Detect which cell encompasses the target text, then output its [x, y] center coordinate. 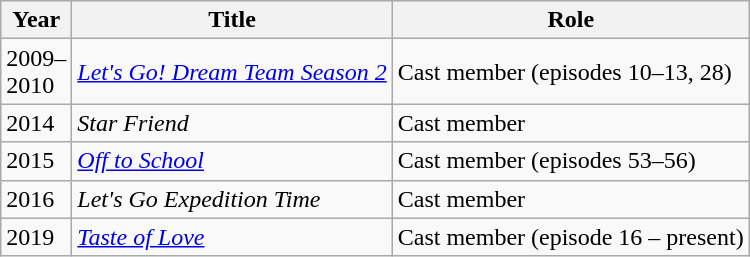
2015 [36, 161]
Cast member (episodes 53–56) [570, 161]
Taste of Love [232, 237]
2009–2010 [36, 72]
Star Friend [232, 123]
2014 [36, 123]
Cast member (episode 16 – present) [570, 237]
Role [570, 20]
Let's Go! Dream Team Season 2 [232, 72]
Year [36, 20]
Title [232, 20]
2016 [36, 199]
Let's Go Expedition Time [232, 199]
Off to School [232, 161]
2019 [36, 237]
Cast member (episodes 10–13, 28) [570, 72]
